Identify which cell holds the provided text, then report its (x, y) central coordinate. 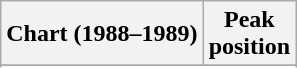
Peakposition (249, 34)
Chart (1988–1989) (102, 34)
